Detect which cell encompasses the target text, then output its (X, Y) center coordinate. 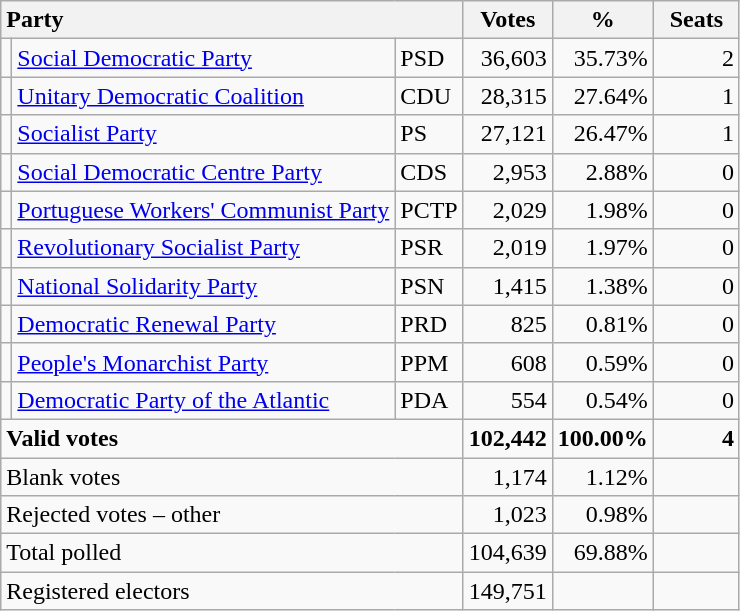
0.98% (602, 515)
0.59% (602, 362)
1.97% (602, 248)
PDA (429, 400)
PCTP (429, 210)
Social Democratic Centre Party (204, 172)
PSR (429, 248)
Unitary Democratic Coalition (204, 96)
National Solidarity Party (204, 286)
Rejected votes – other (232, 515)
CDS (429, 172)
825 (508, 324)
27.64% (602, 96)
1.12% (602, 477)
Revolutionary Socialist Party (204, 248)
Democratic Party of the Atlantic (204, 400)
Valid votes (232, 438)
Votes (508, 20)
1,023 (508, 515)
149,751 (508, 591)
Portuguese Workers' Communist Party (204, 210)
35.73% (602, 58)
0.54% (602, 400)
69.88% (602, 553)
104,639 (508, 553)
0.81% (602, 324)
1,415 (508, 286)
2,029 (508, 210)
Social Democratic Party (204, 58)
27,121 (508, 134)
PS (429, 134)
1.38% (602, 286)
2.88% (602, 172)
PSD (429, 58)
Total polled (232, 553)
2,953 (508, 172)
PPM (429, 362)
Party (232, 20)
2 (696, 58)
1.98% (602, 210)
608 (508, 362)
Registered electors (232, 591)
36,603 (508, 58)
People's Monarchist Party (204, 362)
100.00% (602, 438)
PRD (429, 324)
Democratic Renewal Party (204, 324)
PSN (429, 286)
% (602, 20)
Seats (696, 20)
554 (508, 400)
2,019 (508, 248)
Socialist Party (204, 134)
CDU (429, 96)
4 (696, 438)
102,442 (508, 438)
1,174 (508, 477)
26.47% (602, 134)
Blank votes (232, 477)
28,315 (508, 96)
